Return (X, Y) of the center of cell containing provided text 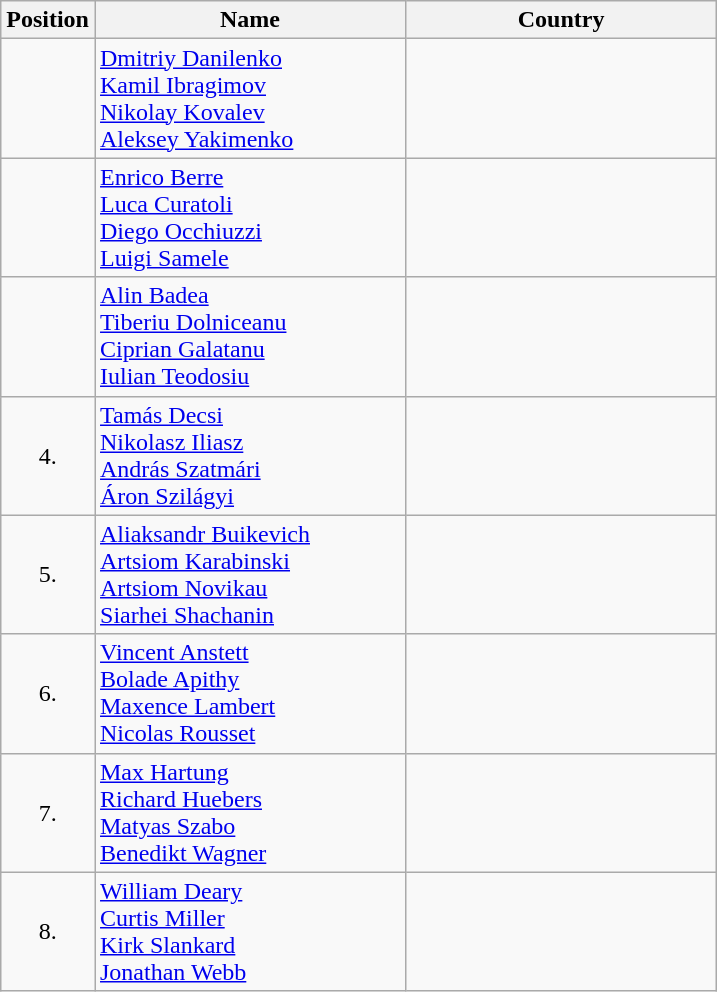
Enrico BerreLuca CuratoliDiego OcchiuzziLuigi Samele (250, 218)
Alin BadeaTiberiu DolniceanuCiprian GalatanuIulian Teodosiu (250, 336)
4. (48, 456)
Tamás DecsiNikolasz IliaszAndrás SzatmáriÁron Szilágyi (250, 456)
8. (48, 932)
Country (562, 20)
Max HartungRichard HuebersMatyas SzaboBenedikt Wagner (250, 812)
Dmitriy DanilenkoKamil IbragimovNikolay KovalevAleksey Yakimenko (250, 98)
Vincent AnstettBolade ApithyMaxence LambertNicolas Rousset (250, 694)
6. (48, 694)
William DearyCurtis MillerKirk SlankardJonathan Webb (250, 932)
5. (48, 574)
Aliaksandr BuikevichArtsiom KarabinskiArtsiom NovikauSiarhei Shachanin (250, 574)
Position (48, 20)
7. (48, 812)
Name (250, 20)
